Pinpoint the cell where the given text exists, returning its (X, Y) midpoint coordinate. 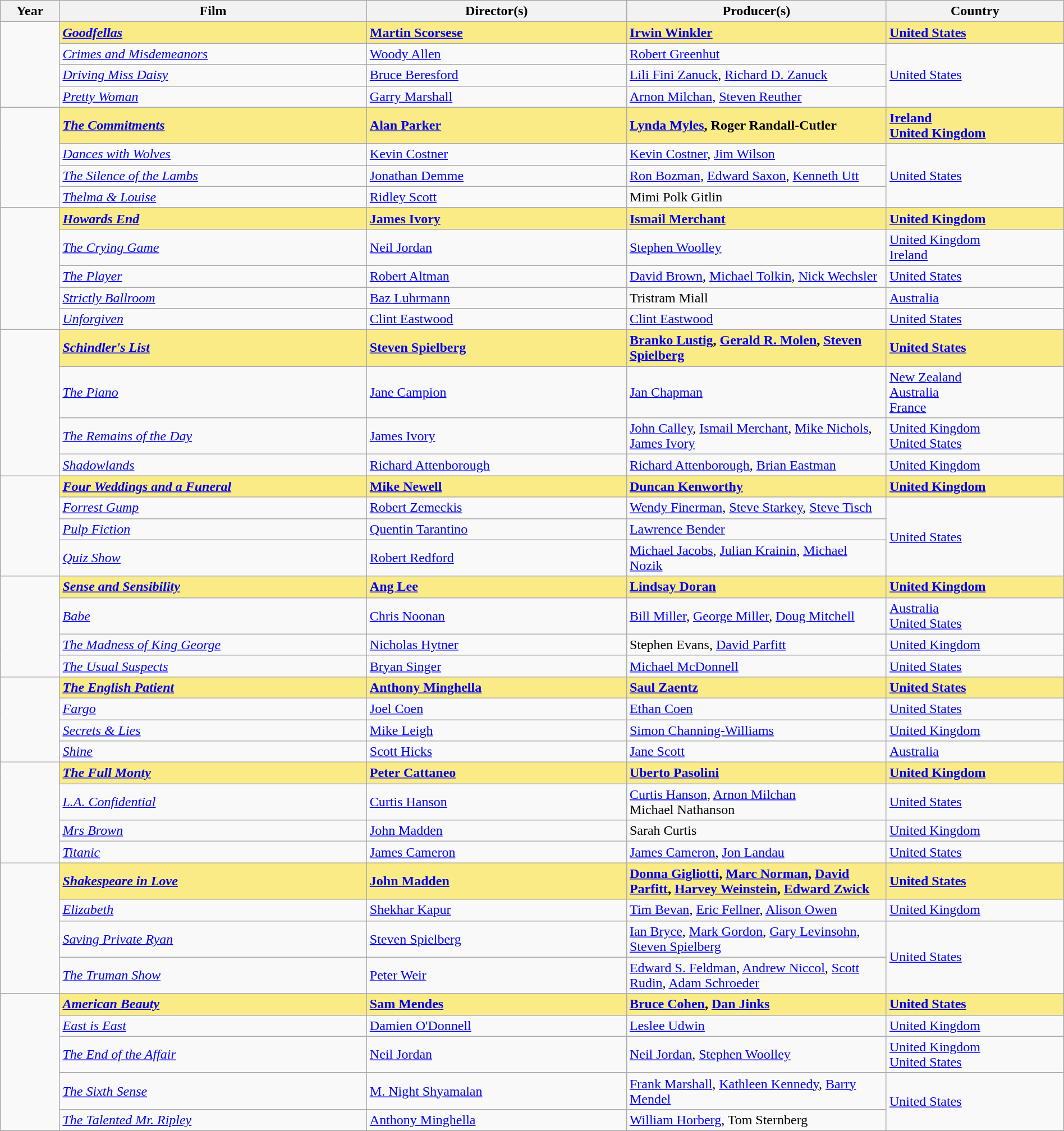
L.A. Confidential (213, 802)
James Cameron (496, 852)
American Beauty (213, 1004)
Bill Miller, George Miller, Doug Mitchell (756, 616)
Michael McDonnell (756, 666)
Film (213, 11)
Babe (213, 616)
Woody Allen (496, 54)
Robert Redford (496, 558)
Forrest Gump (213, 508)
The Sixth Sense (213, 1091)
Ian Bryce, Mark Gordon, Gary Levinsohn, Steven Spielberg (756, 939)
Secrets & Lies (213, 730)
Jonathan Demme (496, 176)
Country (975, 11)
Wendy Finerman, Steve Starkey, Steve Tisch (756, 508)
Dances with Wolves (213, 154)
Ang Lee (496, 587)
Shakespeare in Love (213, 881)
Bruce Beresford (496, 75)
The Commitments (213, 126)
Irwin Winkler (756, 33)
Donna Gigliotti, Marc Norman, David Parfitt, Harvey Weinstein, Edward Zwick (756, 881)
Frank Marshall, Kathleen Kennedy, Barry Mendel (756, 1091)
The Talented Mr. Ripley (213, 1120)
Richard Attenborough, Brian Eastman (756, 465)
Kevin Costner, Jim Wilson (756, 154)
Bruce Cohen, Dan Jinks (756, 1004)
Bryan Singer (496, 666)
Jane Campion (496, 392)
Ron Bozman, Edward Saxon, Kenneth Utt (756, 176)
Stephen Woolley (756, 247)
Howards End (213, 218)
Scott Hicks (496, 752)
Saul Zaentz (756, 687)
Damien O'Donnell (496, 1026)
David Brown, Michael Tolkin, Nick Wechsler (756, 276)
Pulp Fiction (213, 529)
IrelandUnited Kingdom (975, 126)
Quentin Tarantino (496, 529)
Crimes and Misdemeanors (213, 54)
Simon Channing-Williams (756, 730)
Fargo (213, 709)
James Cameron, Jon Landau (756, 852)
Mike Leigh (496, 730)
Shekhar Kapur (496, 910)
Lindsay Doran (756, 587)
The Piano (213, 392)
Arnon Milchan, Steven Reuther (756, 96)
Neil Jordan, Stephen Woolley (756, 1055)
The Player (213, 276)
Robert Altman (496, 276)
Alan Parker (496, 126)
Lawrence Bender (756, 529)
Robert Greenhut (756, 54)
Sense and Sensibility (213, 587)
Michael Jacobs, Julian Krainin, Michael Nozik (756, 558)
Saving Private Ryan (213, 939)
Sarah Curtis (756, 831)
Pretty Woman (213, 96)
Lili Fini Zanuck, Richard D. Zanuck (756, 75)
Ethan Coen (756, 709)
Elizabeth (213, 910)
The Madness of King George (213, 645)
John Calley, Ismail Merchant, Mike Nichols, James Ivory (756, 436)
The End of the Affair (213, 1055)
Leslee Udwin (756, 1026)
Nicholas Hytner (496, 645)
Joel Coen (496, 709)
Baz Luhrmann (496, 298)
Uberto Pasolini (756, 773)
The Remains of the Day (213, 436)
Titanic (213, 852)
Sam Mendes (496, 1004)
Tim Bevan, Eric Fellner, Alison Owen (756, 910)
Robert Zemeckis (496, 508)
Peter Cattaneo (496, 773)
Schindler's List (213, 348)
Kevin Costner (496, 154)
Director(s) (496, 11)
Martin Scorsese (496, 33)
Goodfellas (213, 33)
The English Patient (213, 687)
Jan Chapman (756, 392)
Tristram Miall (756, 298)
William Horberg, Tom Sternberg (756, 1120)
Shadowlands (213, 465)
Unforgiven (213, 319)
Ridley Scott (496, 197)
The Usual Suspects (213, 666)
Richard Attenborough (496, 465)
Year (30, 11)
Jane Scott (756, 752)
Stephen Evans, David Parfitt (756, 645)
Mimi Polk Gitlin (756, 197)
The Crying Game (213, 247)
Duncan Kenworthy (756, 486)
Producer(s) (756, 11)
Strictly Ballroom (213, 298)
The Silence of the Lambs (213, 176)
Driving Miss Daisy (213, 75)
Curtis Hanson, Arnon MilchanMichael Nathanson (756, 802)
Curtis Hanson (496, 802)
M. Night Shyamalan (496, 1091)
Garry Marshall (496, 96)
Four Weddings and a Funeral (213, 486)
The Truman Show (213, 975)
Edward S. Feldman, Andrew Niccol, Scott Rudin, Adam Schroeder (756, 975)
The Full Monty (213, 773)
Branko Lustig, Gerald R. Molen, Steven Spielberg (756, 348)
Chris Noonan (496, 616)
Peter Weir (496, 975)
Quiz Show (213, 558)
East is East (213, 1026)
Shine (213, 752)
Thelma & Louise (213, 197)
Ismail Merchant (756, 218)
New ZealandAustraliaFrance (975, 392)
AustraliaUnited States (975, 616)
Mike Newell (496, 486)
Mrs Brown (213, 831)
Lynda Myles, Roger Randall-Cutler (756, 126)
United KingdomIreland (975, 247)
